Pinpoint the cell where the given text exists, returning its [x, y] midpoint coordinate. 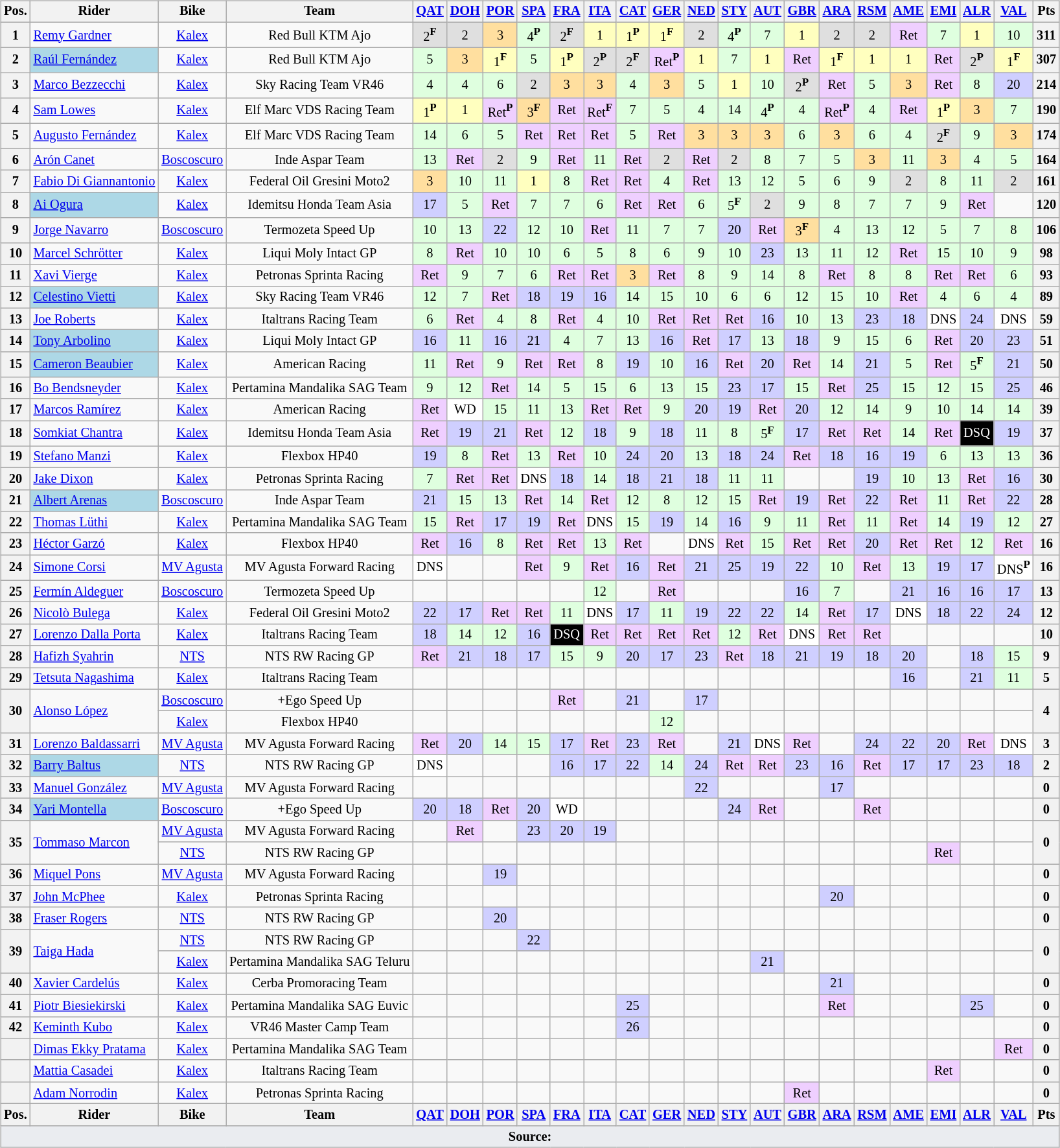
Simone Corsi [95, 568]
Alonso López [95, 710]
Somkiat Chantra [95, 433]
Marco Bezzecchi [95, 86]
Fraser Rogers [95, 919]
Ai Ogura [95, 205]
Sam Lowes [95, 110]
Adam Norrodin [95, 1093]
Lorenzo Dalla Porta [95, 635]
Cameron Beaubier [95, 364]
Fabio Di Giannantonio [95, 182]
Tommaso Marcon [95, 841]
42 [16, 1027]
Marcos Ramírez [95, 410]
Jorge Navarro [95, 229]
Lorenzo Baldassarri [95, 744]
Mattia Casadei [95, 1071]
Jake Dixon [95, 478]
John McPhee [95, 896]
120 [1046, 205]
Marcel Schrötter [95, 253]
Xavier Cardelús [95, 984]
50 [1046, 364]
29 [16, 679]
164 [1046, 159]
174 [1046, 136]
Barry Baltus [95, 766]
Miquel Pons [95, 875]
214 [1046, 86]
51 [1046, 341]
Joe Roberts [95, 319]
Thomas Lüthi [95, 522]
33 [16, 788]
89 [1046, 298]
Xavi Vierge [95, 275]
Raúl Fernández [95, 60]
59 [1046, 319]
34 [16, 810]
Fermín Aldeguer [95, 591]
Remy Gardner [95, 35]
Pertamina Mandalika SAG Euvic [319, 1005]
Piotr Biesiekirski [95, 1005]
Tony Arbolino [95, 341]
Bo Bendsneyder [95, 388]
311 [1046, 35]
Albert Arenas [95, 500]
Augusto Fernández [95, 136]
Pertamina Mandalika SAG Teluru [319, 962]
Taiga Hada [95, 952]
31 [16, 744]
Dimas Ekky Pratama [95, 1049]
161 [1046, 182]
RetF [599, 110]
35 [16, 841]
Héctor Garzó [95, 544]
41 [16, 1005]
98 [1046, 253]
VR46 Master Camp Team [319, 1027]
Manuel González [95, 788]
46 [1046, 388]
Yari Montella [95, 810]
106 [1046, 229]
32 [16, 766]
307 [1046, 60]
38 [16, 919]
Arón Canet [95, 159]
93 [1046, 275]
Source: [530, 1136]
Nicolò Bulega [95, 613]
Cerba Promoracing Team [319, 984]
Hafizh Syahrin [95, 657]
Stefano Manzi [95, 457]
Tetsuta Nagashima [95, 679]
40 [16, 984]
190 [1046, 110]
Celestino Vietti [95, 298]
DNSP [1013, 568]
Keminth Kubo [95, 1027]
